Pinpoint the cell where the given text exists, returning its [x, y] midpoint coordinate. 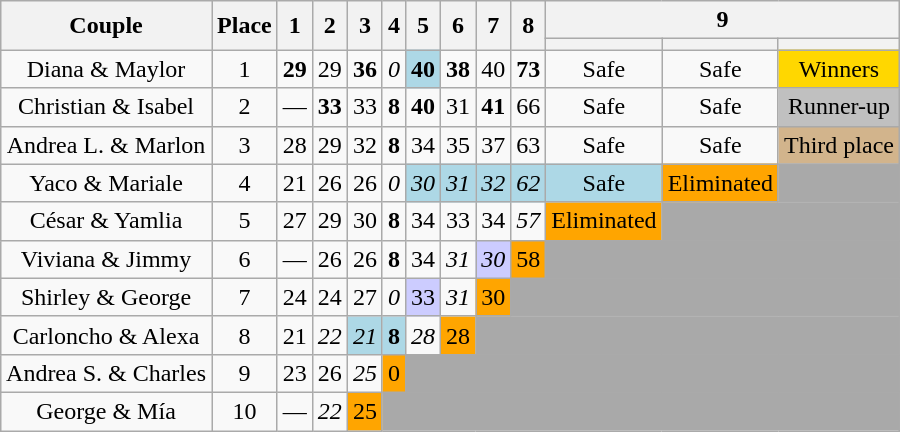
Runner-up [838, 107]
58 [528, 259]
37 [494, 145]
63 [528, 145]
57 [528, 221]
George & Mía [106, 411]
Couple [106, 26]
Place [245, 26]
Christian & Isabel [106, 107]
66 [528, 107]
Shirley & George [106, 297]
Viviana & Jimmy [106, 259]
Third place [838, 145]
Winners [838, 69]
35 [458, 145]
César & Yamlia [106, 221]
62 [528, 183]
38 [458, 69]
Andrea L. & Marlon [106, 145]
Andrea S. & Charles [106, 373]
73 [528, 69]
Carloncho & Alexa [106, 335]
Yaco & Mariale [106, 183]
36 [364, 69]
23 [294, 373]
41 [494, 107]
Diana & Maylor [106, 69]
10 [245, 411]
